Pinpoint the cell where the given text exists, returning its [x, y] midpoint coordinate. 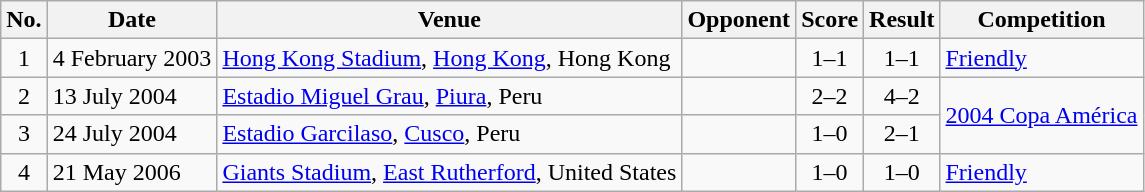
Date [132, 20]
4 [24, 172]
Venue [450, 20]
2004 Copa América [1042, 115]
4 February 2003 [132, 58]
13 July 2004 [132, 96]
2 [24, 96]
Estadio Garcilaso, Cusco, Peru [450, 134]
1 [24, 58]
Competition [1042, 20]
2–1 [902, 134]
Score [830, 20]
Estadio Miguel Grau, Piura, Peru [450, 96]
4–2 [902, 96]
3 [24, 134]
24 July 2004 [132, 134]
No. [24, 20]
Opponent [739, 20]
2–2 [830, 96]
Giants Stadium, East Rutherford, United States [450, 172]
21 May 2006 [132, 172]
Result [902, 20]
Hong Kong Stadium, Hong Kong, Hong Kong [450, 58]
